Locate the cell with the specified text and output its [X, Y] center coordinate. 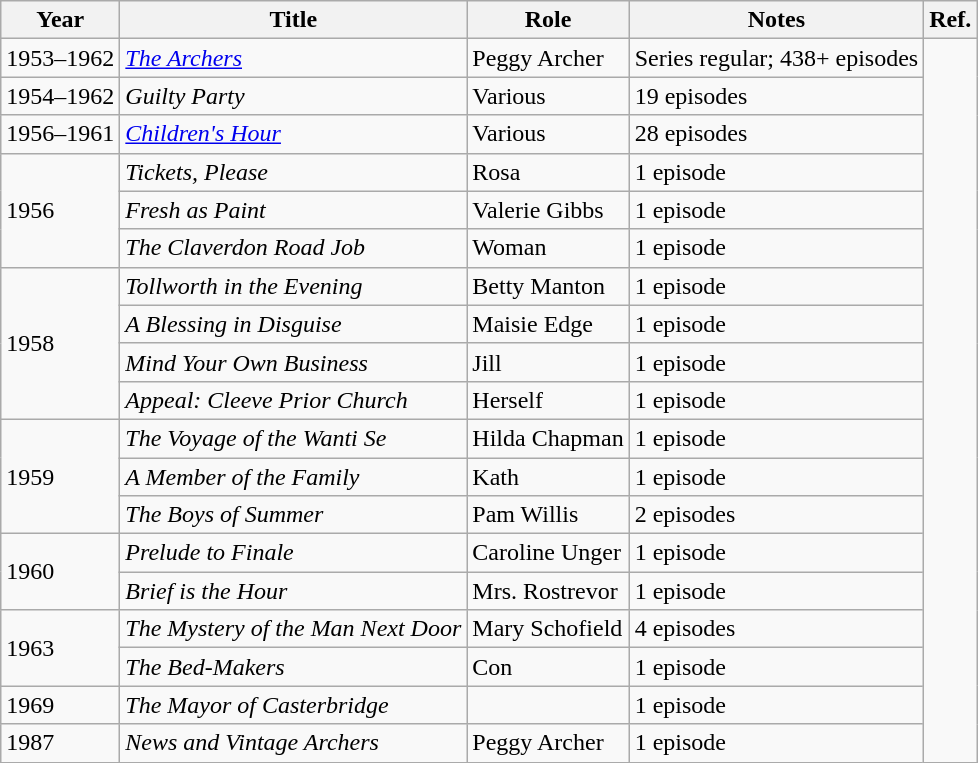
Children's Hour [294, 134]
1963 [60, 648]
Rosa [548, 172]
Jill [548, 362]
Brief is the Hour [294, 591]
Fresh as Paint [294, 210]
Ref. [950, 20]
28 episodes [776, 134]
Woman [548, 248]
4 episodes [776, 629]
Mind Your Own Business [294, 362]
Kath [548, 477]
Con [548, 667]
Hilda Chapman [548, 438]
1987 [60, 743]
Title [294, 20]
2 episodes [776, 515]
1953–1962 [60, 58]
1956 [60, 210]
Guilty Party [294, 96]
Pam Willis [548, 515]
Role [548, 20]
Caroline Unger [548, 553]
Valerie Gibbs [548, 210]
The Boys of Summer [294, 515]
1969 [60, 705]
Appeal: Cleeve Prior Church [294, 400]
The Mystery of the Man Next Door [294, 629]
The Claverdon Road Job [294, 248]
1958 [60, 343]
A Member of the Family [294, 477]
Mary Schofield [548, 629]
News and Vintage Archers [294, 743]
Tickets, Please [294, 172]
19 episodes [776, 96]
Prelude to Finale [294, 553]
Series regular; 438+ episodes [776, 58]
1960 [60, 572]
Herself [548, 400]
The Voyage of the Wanti Se [294, 438]
The Mayor of Casterbridge [294, 705]
The Archers [294, 58]
Notes [776, 20]
Tollworth in the Evening [294, 286]
1959 [60, 476]
1954–1962 [60, 96]
A Blessing in Disguise [294, 324]
Mrs. Rostrevor [548, 591]
Maisie Edge [548, 324]
Year [60, 20]
Betty Manton [548, 286]
The Bed-Makers [294, 667]
1956–1961 [60, 134]
